Capture the cell that displays the provided text and extract its [X, Y] central coordinate. 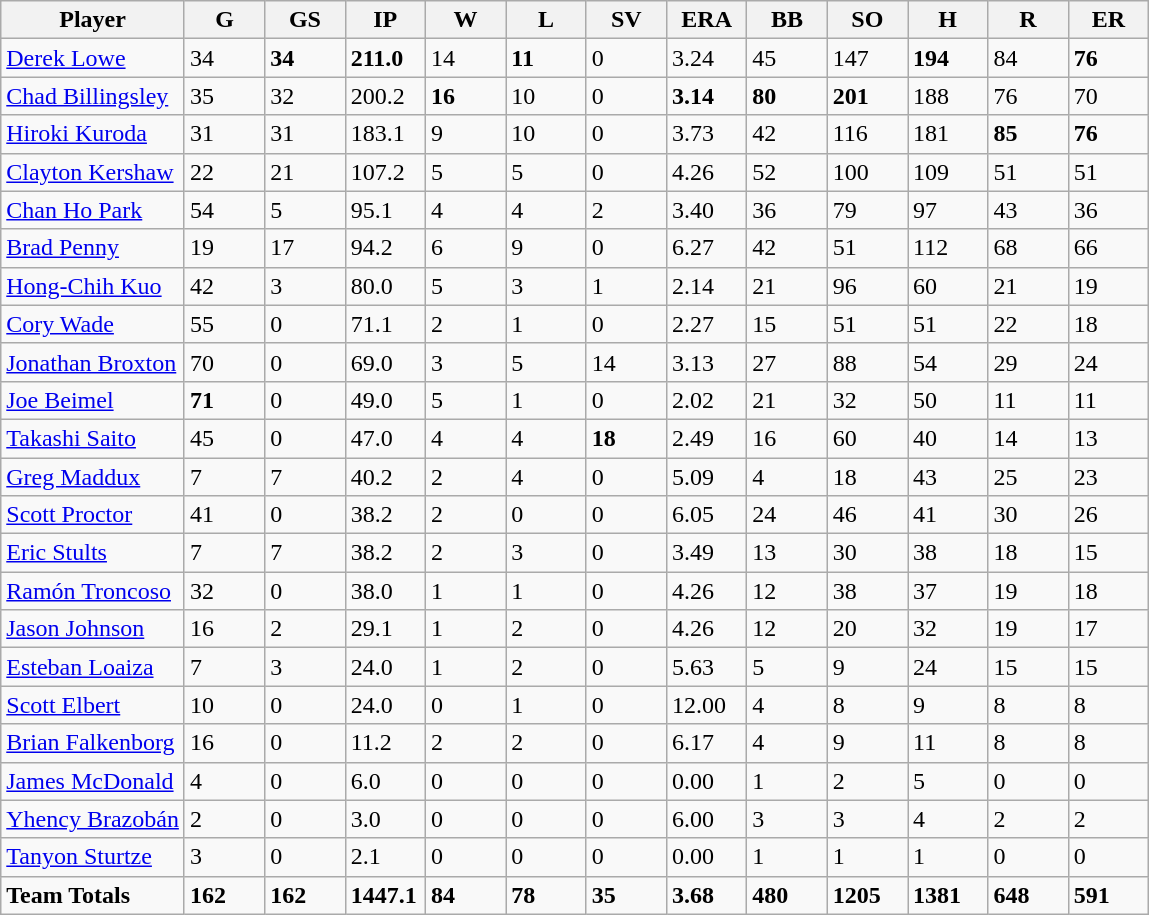
71.1 [385, 324]
50 [948, 400]
3.40 [706, 210]
1381 [948, 895]
Hong-Chih Kuo [93, 286]
79 [867, 210]
68 [1028, 248]
3.14 [706, 96]
40.2 [385, 477]
2.49 [706, 438]
GS [305, 20]
Chan Ho Park [93, 210]
Joe Beimel [93, 400]
3.0 [385, 819]
27 [787, 362]
6.17 [706, 743]
95.1 [385, 210]
52 [787, 172]
85 [1028, 134]
SV [626, 20]
R [1028, 20]
38.0 [385, 591]
Tanyon Sturtze [93, 857]
IP [385, 20]
112 [948, 248]
Chad Billingsley [93, 96]
Clayton Kershaw [93, 172]
107.2 [385, 172]
49.0 [385, 400]
116 [867, 134]
6.05 [706, 515]
109 [948, 172]
Player [93, 20]
6.00 [706, 819]
G [224, 20]
Takashi Saito [93, 438]
Eric Stults [93, 553]
1447.1 [385, 895]
37 [948, 591]
97 [948, 210]
55 [224, 324]
147 [867, 58]
Jason Johnson [93, 629]
W [465, 20]
12.00 [706, 705]
ERA [706, 20]
181 [948, 134]
3.73 [706, 134]
25 [1028, 477]
Hiroki Kuroda [93, 134]
Brian Falkenborg [93, 743]
Scott Elbert [93, 705]
ER [1108, 20]
Esteban Loaiza [93, 667]
80.0 [385, 286]
88 [867, 362]
94.2 [385, 248]
201 [867, 96]
11.2 [385, 743]
183.1 [385, 134]
1205 [867, 895]
2.27 [706, 324]
2.14 [706, 286]
29 [1028, 362]
James McDonald [93, 781]
SO [867, 20]
L [546, 20]
2.1 [385, 857]
3.68 [706, 895]
6.27 [706, 248]
5.63 [706, 667]
BB [787, 20]
Jonathan Broxton [93, 362]
Yhency Brazobán [93, 819]
46 [867, 515]
6.0 [385, 781]
Brad Penny [93, 248]
100 [867, 172]
6 [465, 248]
3.24 [706, 58]
480 [787, 895]
Greg Maddux [93, 477]
Derek Lowe [93, 58]
3.49 [706, 553]
188 [948, 96]
H [948, 20]
591 [1108, 895]
47.0 [385, 438]
78 [546, 895]
Team Totals [93, 895]
20 [867, 629]
200.2 [385, 96]
23 [1108, 477]
26 [1108, 515]
194 [948, 58]
3.13 [706, 362]
648 [1028, 895]
Cory Wade [93, 324]
211.0 [385, 58]
29.1 [385, 629]
71 [224, 400]
96 [867, 286]
80 [787, 96]
66 [1108, 248]
Scott Proctor [93, 515]
69.0 [385, 362]
5.09 [706, 477]
Ramón Troncoso [93, 591]
40 [948, 438]
2.02 [706, 400]
